Locate the cell with the specified text and output its (x, y) center coordinate. 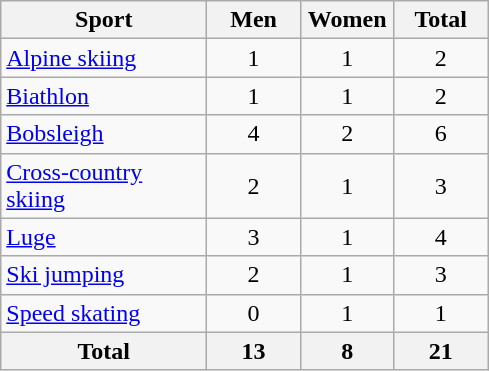
Luge (104, 237)
Bobsleigh (104, 134)
0 (254, 313)
Cross-country skiing (104, 186)
6 (441, 134)
Biathlon (104, 96)
21 (441, 351)
8 (347, 351)
Women (347, 20)
13 (254, 351)
Speed skating (104, 313)
Sport (104, 20)
Alpine skiing (104, 58)
Men (254, 20)
Ski jumping (104, 275)
